Search for the cell housing the specified text and yield its [x, y] center coordinate. 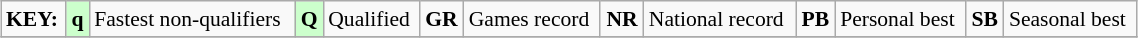
KEY: [34, 19]
Games record [532, 19]
GR [442, 19]
Q [309, 19]
q [78, 19]
Fastest non-qualifiers [192, 19]
Personal best [900, 19]
Seasonal best [1070, 19]
NR [622, 19]
SB [985, 19]
PB [816, 19]
Qualified [371, 19]
National record [720, 19]
